Return (x, y) of the center of cell containing provided text 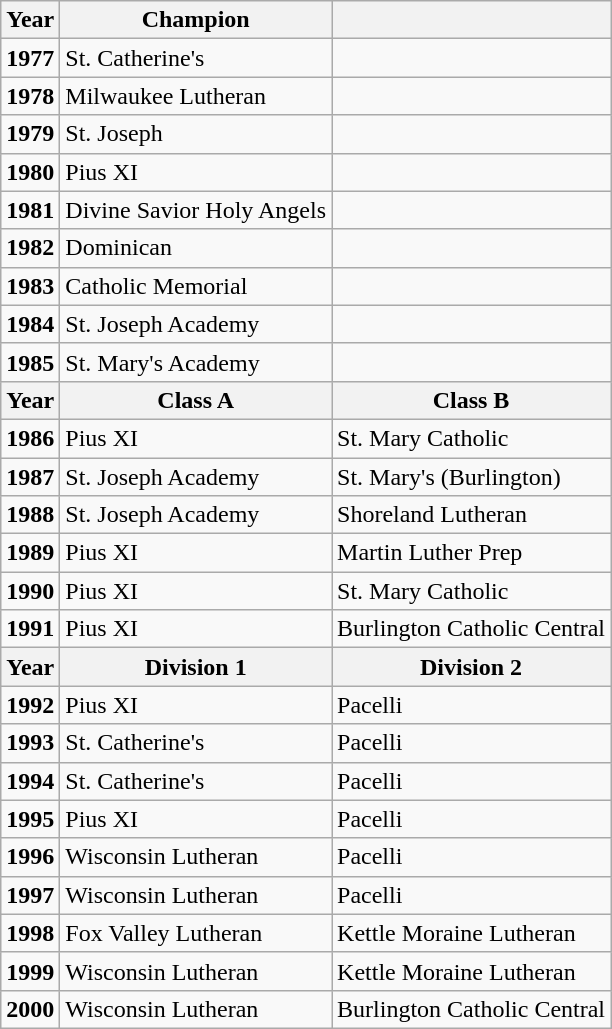
1994 (30, 781)
1987 (30, 477)
1988 (30, 515)
1980 (30, 172)
1989 (30, 553)
1983 (30, 286)
Milwaukee Lutheran (196, 96)
Division 1 (196, 667)
St. Mary's (Burlington) (472, 477)
1981 (30, 210)
1986 (30, 438)
Fox Valley Lutheran (196, 933)
Martin Luther Prep (472, 553)
1979 (30, 134)
1997 (30, 895)
1992 (30, 705)
1990 (30, 591)
St. Joseph (196, 134)
2000 (30, 1009)
Class A (196, 400)
1991 (30, 629)
St. Mary's Academy (196, 362)
Shoreland Lutheran (472, 515)
Class B (472, 400)
1995 (30, 819)
Champion (196, 20)
1999 (30, 971)
1996 (30, 857)
Catholic Memorial (196, 286)
1984 (30, 324)
1985 (30, 362)
Dominican (196, 248)
Divine Savior Holy Angels (196, 210)
1998 (30, 933)
Division 2 (472, 667)
1982 (30, 248)
1993 (30, 743)
1978 (30, 96)
1977 (30, 58)
